From the cell containing the given text, extract its center point as (X, Y) coordinate. 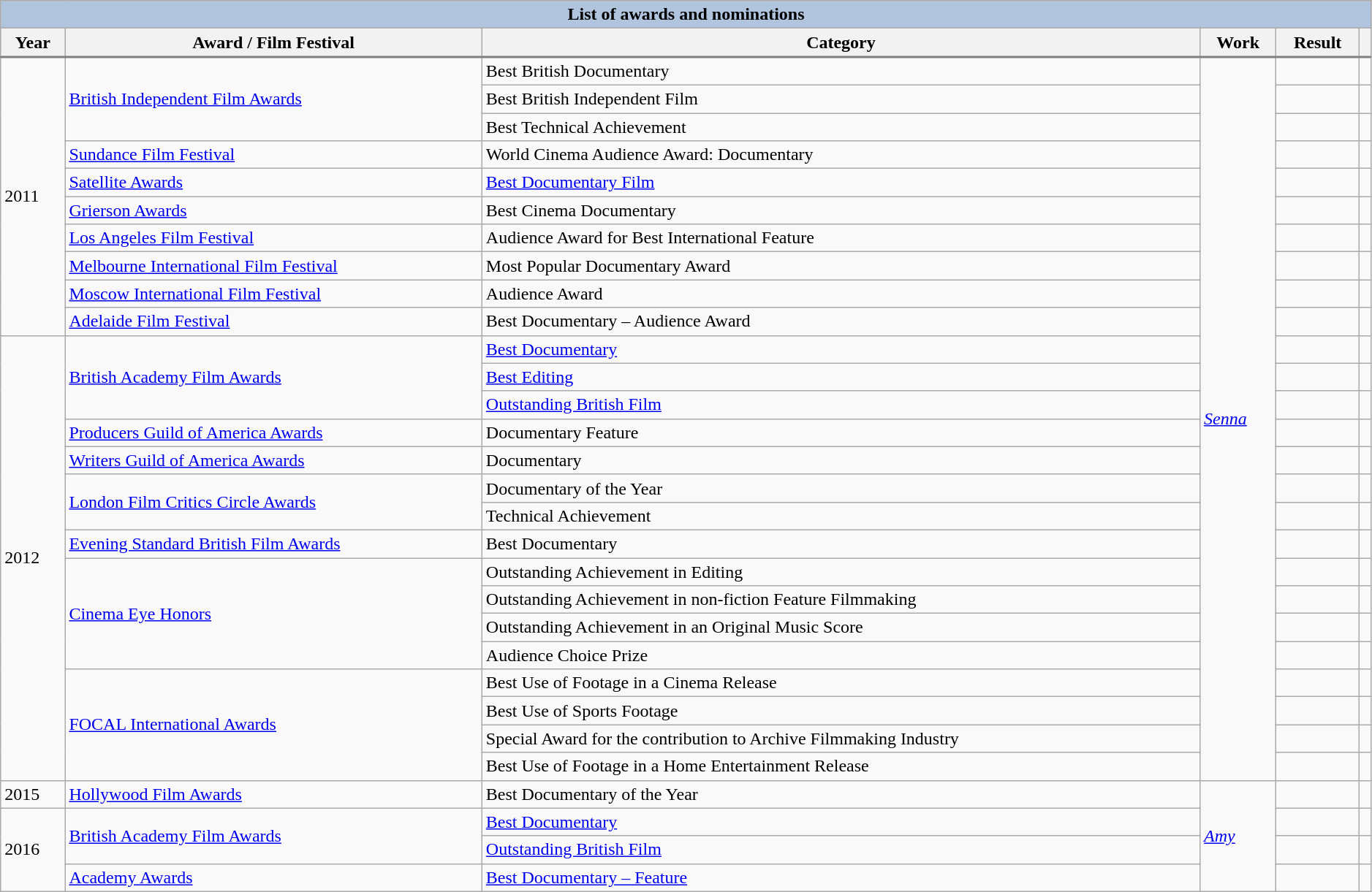
Amy (1238, 836)
Best British Independent Film (841, 99)
Best Documentary – Audience Award (841, 321)
Academy Awards (273, 877)
Best Cinema Documentary (841, 210)
Audience Award (841, 294)
British Independent Film Awards (273, 99)
Best Use of Sports Footage (841, 711)
Audience Choice Prize (841, 655)
Documentary of the Year (841, 488)
Best Documentary of the Year (841, 794)
Writers Guild of America Awards (273, 460)
London Film Critics Circle Awards (273, 502)
Best Documentary Film (841, 183)
Adelaide Film Festival (273, 321)
Best Use of Footage in a Cinema Release (841, 683)
Best Technical Achievement (841, 126)
Category (841, 42)
Los Angeles Film Festival (273, 238)
Documentary (841, 460)
Grierson Awards (273, 210)
Best Documentary – Feature (841, 877)
Outstanding Achievement in non-fiction Feature Filmmaking (841, 600)
List of awards and nominations (686, 15)
2012 (33, 558)
Year (33, 42)
Work (1238, 42)
Audience Award for Best International Feature (841, 238)
Result (1318, 42)
2015 (33, 794)
Special Award for the contribution to Archive Filmmaking Industry (841, 739)
2011 (33, 196)
World Cinema Audience Award: Documentary (841, 155)
Moscow International Film Festival (273, 294)
Best British Documentary (841, 72)
Melbourne International Film Festival (273, 266)
Outstanding Achievement in Editing (841, 572)
Senna (1238, 419)
Hollywood Film Awards (273, 794)
2016 (33, 850)
Evening Standard British Film Awards (273, 544)
FOCAL International Awards (273, 725)
Satellite Awards (273, 183)
Award / Film Festival (273, 42)
Technical Achievement (841, 516)
Outstanding Achievement in an Original Music Score (841, 628)
Most Popular Documentary Award (841, 266)
Documentary Feature (841, 432)
Best Editing (841, 377)
Best Use of Footage in a Home Entertainment Release (841, 766)
Sundance Film Festival (273, 155)
Cinema Eye Honors (273, 614)
Producers Guild of America Awards (273, 432)
